Scan for the cell matching the given text and deliver its (X, Y) coordinate at center. 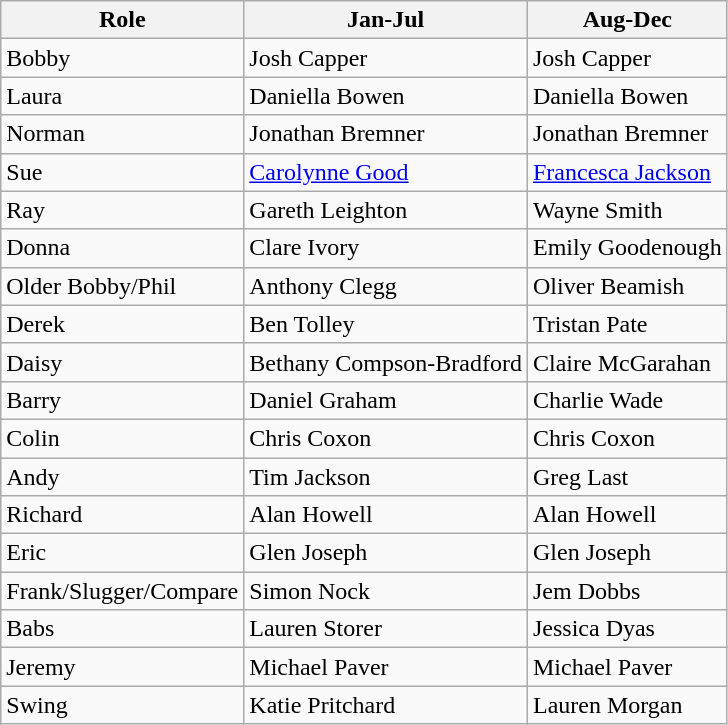
Andy (122, 477)
Greg Last (627, 477)
Norman (122, 134)
Emily Goodenough (627, 248)
Gareth Leighton (386, 210)
Carolynne Good (386, 172)
Anthony Clegg (386, 286)
Francesca Jackson (627, 172)
Barry (122, 400)
Charlie Wade (627, 400)
Ray (122, 210)
Daniel Graham (386, 400)
Babs (122, 629)
Katie Pritchard (386, 705)
Lauren Morgan (627, 705)
Laura (122, 96)
Lauren Storer (386, 629)
Colin (122, 438)
Donna (122, 248)
Wayne Smith (627, 210)
Eric (122, 553)
Tristan Pate (627, 324)
Oliver Beamish (627, 286)
Jessica Dyas (627, 629)
Jan-Jul (386, 20)
Derek (122, 324)
Tim Jackson (386, 477)
Bobby (122, 58)
Clare Ivory (386, 248)
Role (122, 20)
Swing (122, 705)
Ben Tolley (386, 324)
Aug-Dec (627, 20)
Jem Dobbs (627, 591)
Frank/Slugger/Compare (122, 591)
Simon Nock (386, 591)
Daisy (122, 362)
Jeremy (122, 667)
Sue (122, 172)
Richard (122, 515)
Bethany Compson-Bradford (386, 362)
Older Bobby/Phil (122, 286)
Claire McGarahan (627, 362)
